Output the [x, y] coordinate of the center of the cell containing the given text.  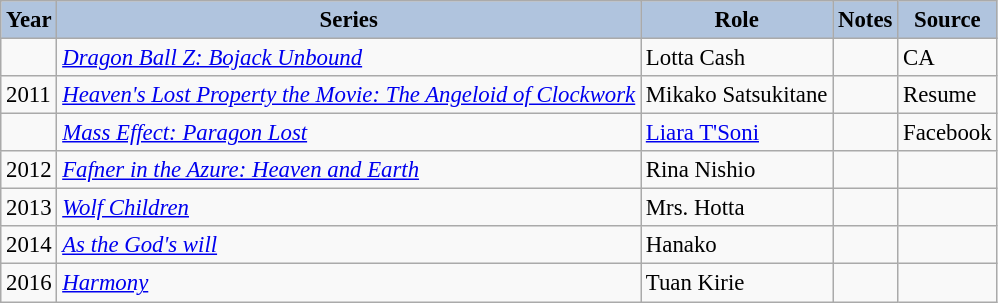
Source [948, 20]
Role [737, 20]
Series [349, 20]
Resume [948, 95]
2013 [29, 208]
CA [948, 58]
Liara T'Soni [737, 133]
2011 [29, 95]
Mrs. Hotta [737, 208]
Mikako Satsukitane [737, 95]
Mass Effect: Paragon Lost [349, 133]
Rina Nishio [737, 170]
Fafner in the Azure: Heaven and Earth [349, 170]
Lotta Cash [737, 58]
Notes [866, 20]
Tuan Kirie [737, 283]
Heaven's Lost Property the Movie: The Angeloid of Clockwork [349, 95]
As the God's will [349, 245]
Harmony [349, 283]
Dragon Ball Z: Bojack Unbound [349, 58]
Wolf Children [349, 208]
Year [29, 20]
2012 [29, 170]
2016 [29, 283]
2014 [29, 245]
Hanako [737, 245]
Facebook [948, 133]
